Scan for the cell matching the given text and deliver its [x, y] coordinate at center. 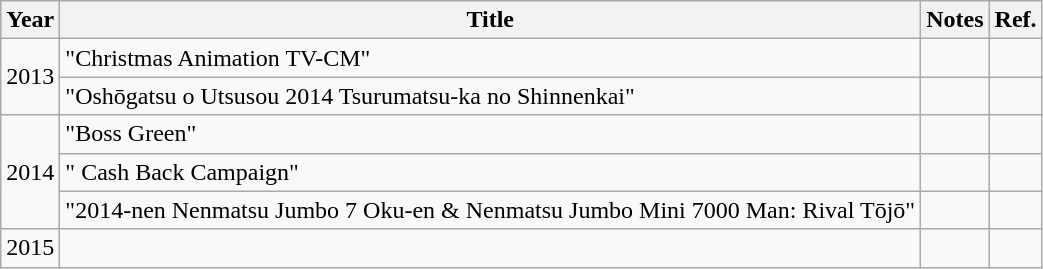
Year [30, 20]
"Boss Green" [490, 134]
" Cash Back Campaign" [490, 172]
2014 [30, 172]
2013 [30, 77]
Title [490, 20]
Ref. [1016, 20]
Notes [955, 20]
"Christmas Animation TV-CM" [490, 58]
"2014-nen Nenmatsu Jumbo 7 Oku-en & Nenmatsu Jumbo Mini 7000 Man: Rival Tōjō" [490, 210]
2015 [30, 248]
"Oshōgatsu o Utsusou 2014 Tsurumatsu-ka no Shinnenkai" [490, 96]
